Detect which cell encompasses the target text, then output its [x, y] center coordinate. 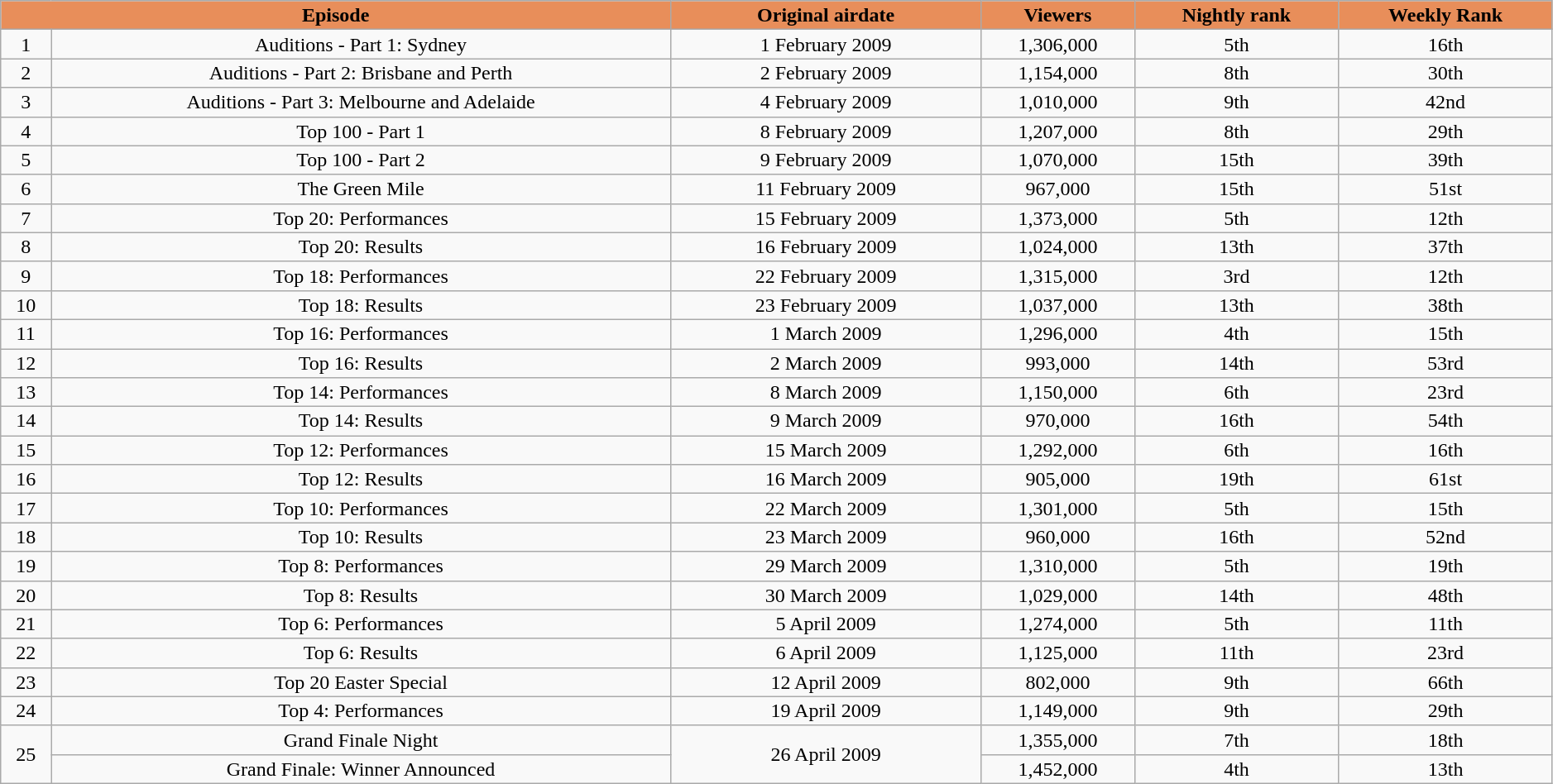
13 [26, 392]
10 [26, 304]
970,000 [1057, 422]
16 [26, 480]
30 March 2009 [826, 595]
1,301,000 [1057, 508]
6 April 2009 [826, 653]
967,000 [1057, 189]
Top 6: Results [361, 653]
29 March 2009 [826, 566]
Auditions - Part 1: Sydney [361, 45]
Top 10: Results [361, 538]
42nd [1445, 103]
7 [26, 218]
Auditions - Part 3: Melbourne and Adelaide [361, 103]
Top 18: Results [361, 304]
2 [26, 73]
1 February 2009 [826, 45]
1,292,000 [1057, 450]
18th [1445, 739]
3 [26, 103]
1,149,000 [1057, 711]
61st [1445, 480]
Top 4: Performances [361, 711]
1,452,000 [1057, 769]
14 [26, 422]
1,024,000 [1057, 246]
Top 10: Performances [361, 508]
7th [1236, 739]
Grand Finale Night [361, 739]
Auditions - Part 2: Brisbane and Perth [361, 73]
Weekly Rank [1445, 15]
15 March 2009 [826, 450]
26 April 2009 [826, 754]
20 [26, 595]
Top 16: Performances [361, 334]
Top 14: Results [361, 422]
51st [1445, 189]
1,373,000 [1057, 218]
52nd [1445, 538]
15 [26, 450]
1,125,000 [1057, 653]
1,037,000 [1057, 304]
5 April 2009 [826, 624]
Top 20 Easter Special [361, 681]
1,154,000 [1057, 73]
6 [26, 189]
1,310,000 [1057, 566]
8 [26, 246]
1,274,000 [1057, 624]
1,315,000 [1057, 276]
Top 20: Results [361, 246]
17 [26, 508]
12 [26, 364]
9 February 2009 [826, 160]
48th [1445, 595]
16 March 2009 [826, 480]
802,000 [1057, 681]
38th [1445, 304]
53rd [1445, 364]
4 [26, 131]
23 February 2009 [826, 304]
993,000 [1057, 364]
Grand Finale: Winner Announced [361, 769]
1,029,000 [1057, 595]
Top 12: Performances [361, 450]
Top 20: Performances [361, 218]
23 March 2009 [826, 538]
5 [26, 160]
66th [1445, 681]
2 March 2009 [826, 364]
9 [26, 276]
11 [26, 334]
23 [26, 681]
1,150,000 [1057, 392]
22 [26, 653]
30th [1445, 73]
1,207,000 [1057, 131]
9 March 2009 [826, 422]
Top 6: Performances [361, 624]
19 [26, 566]
22 March 2009 [826, 508]
1 March 2009 [826, 334]
24 [26, 711]
Top 8: Performances [361, 566]
Top 14: Performances [361, 392]
Nightly rank [1236, 15]
1,306,000 [1057, 45]
Original airdate [826, 15]
39th [1445, 160]
Top 8: Results [361, 595]
21 [26, 624]
12 April 2009 [826, 681]
Top 100 - Part 2 [361, 160]
22 February 2009 [826, 276]
Top 100 - Part 1 [361, 131]
11 February 2009 [826, 189]
1,355,000 [1057, 739]
4 February 2009 [826, 103]
18 [26, 538]
8 February 2009 [826, 131]
Top 12: Results [361, 480]
960,000 [1057, 538]
905,000 [1057, 480]
1,070,000 [1057, 160]
Episode [336, 15]
The Green Mile [361, 189]
8 March 2009 [826, 392]
Top 16: Results [361, 364]
1 [26, 45]
3rd [1236, 276]
15 February 2009 [826, 218]
Top 18: Performances [361, 276]
19 April 2009 [826, 711]
37th [1445, 246]
2 February 2009 [826, 73]
Viewers [1057, 15]
54th [1445, 422]
1,296,000 [1057, 334]
1,010,000 [1057, 103]
16 February 2009 [826, 246]
25 [26, 754]
